Provide the [x, y] coordinate of the cell's center where the given text is located.  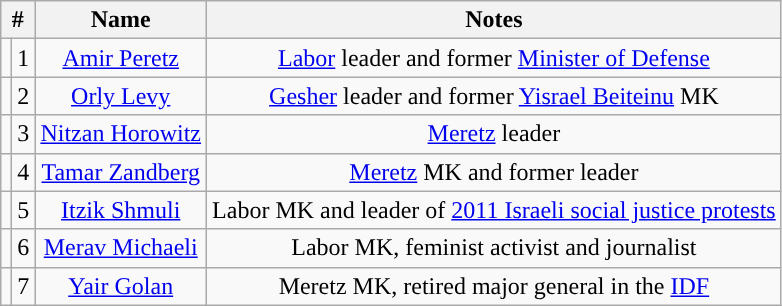
Itzik Shmuli [121, 210]
Meretz MK and former leader [494, 172]
Labor MK, feminist activist and journalist [494, 248]
2 [24, 96]
6 [24, 248]
Orly Levy [121, 96]
7 [24, 286]
Merav Michaeli [121, 248]
Labor MK and leader of 2011 Israeli social justice protests [494, 210]
3 [24, 134]
Yair Golan [121, 286]
5 [24, 210]
Tamar Zandberg [121, 172]
Gesher leader and former Yisrael Beiteinu MK [494, 96]
Name [121, 20]
Notes [494, 20]
Nitzan Horowitz [121, 134]
Meretz MK, retired major general in the IDF [494, 286]
Amir Peretz [121, 58]
4 [24, 172]
1 [24, 58]
Meretz leader [494, 134]
# [18, 20]
Labor leader and former Minister of Defense [494, 58]
